For the text-containing cell, return its midpoint in [x, y] coordinate format. 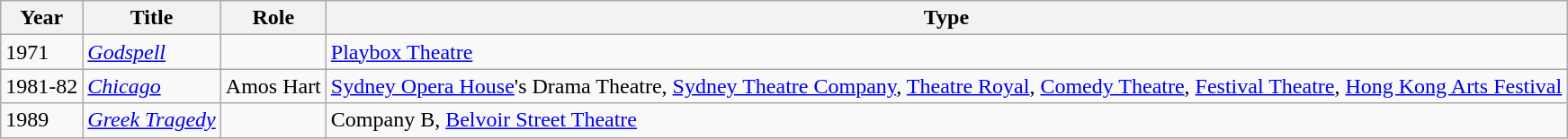
Role [273, 18]
Chicago [151, 86]
1981-82 [41, 86]
1971 [41, 52]
Year [41, 18]
Playbox Theatre [946, 52]
Sydney Opera House's Drama Theatre, Sydney Theatre Company, Theatre Royal, Comedy Theatre, Festival Theatre, Hong Kong Arts Festival [946, 86]
1989 [41, 120]
Greek Tragedy [151, 120]
Title [151, 18]
Amos Hart [273, 86]
Company B, Belvoir Street Theatre [946, 120]
Godspell [151, 52]
Type [946, 18]
